For the text-containing cell, return its midpoint in [X, Y] coordinate format. 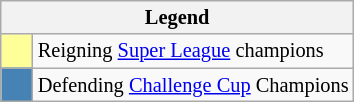
Defending Challenge Cup Champions [194, 85]
Legend [178, 17]
Reigning Super League champions [194, 51]
